From the cell containing the given text, extract its center point as [X, Y] coordinate. 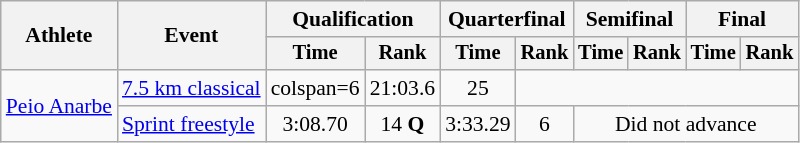
Quarterfinal [506, 19]
14 Q [402, 124]
Athlete [59, 36]
6 [545, 124]
Final [742, 19]
Peio Anarbe [59, 106]
Event [192, 36]
Sprint freestyle [192, 124]
21:03.6 [402, 88]
25 [478, 88]
Did not advance [686, 124]
colspan=6 [316, 88]
Qualification [354, 19]
Semifinal [629, 19]
3:08.70 [316, 124]
7.5 km classical [192, 88]
3:33.29 [478, 124]
